Output the [x, y] coordinate of the center of the cell containing the given text.  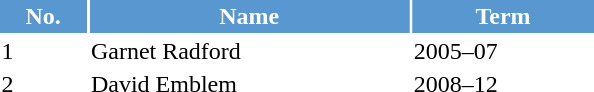
Name [249, 16]
Garnet Radford [249, 51]
1 [43, 51]
2005–07 [503, 51]
Term [503, 16]
No. [43, 16]
